Output the (x, y) coordinate of the center of the cell containing the given text.  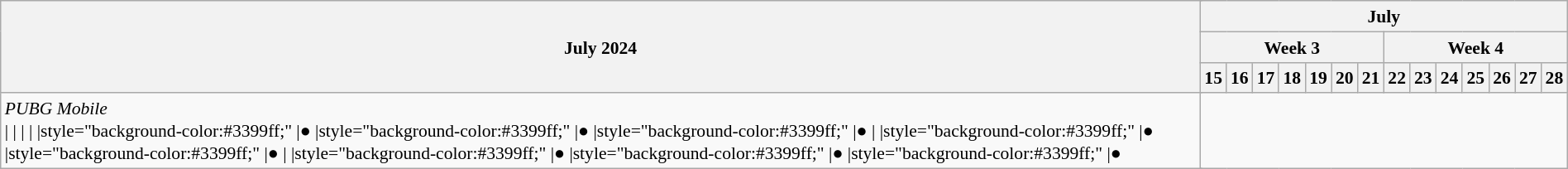
17 (1266, 78)
28 (1555, 78)
July (1384, 17)
22 (1397, 78)
23 (1423, 78)
24 (1450, 78)
16 (1240, 78)
18 (1292, 78)
19 (1318, 78)
21 (1371, 78)
25 (1475, 78)
15 (1213, 78)
July 2024 (600, 46)
20 (1345, 78)
Week 4 (1475, 46)
Week 3 (1292, 46)
27 (1528, 78)
26 (1502, 78)
